Search for the cell housing the specified text and yield its (X, Y) center coordinate. 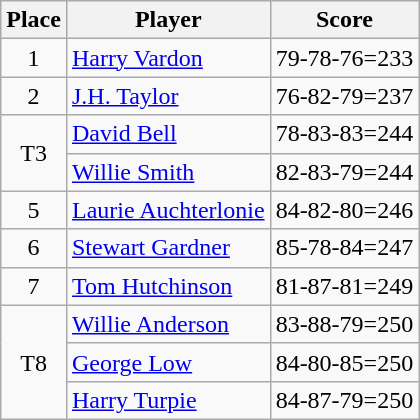
T3 (34, 153)
George Low (168, 362)
Stewart Gardner (168, 248)
Place (34, 20)
Harry Vardon (168, 58)
6 (34, 248)
76-82-79=237 (344, 96)
Player (168, 20)
Laurie Auchterlonie (168, 210)
7 (34, 286)
J.H. Taylor (168, 96)
5 (34, 210)
T8 (34, 362)
83-88-79=250 (344, 324)
84-87-79=250 (344, 400)
78-83-83=244 (344, 134)
Harry Turpie (168, 400)
84-82-80=246 (344, 210)
Willie Anderson (168, 324)
Score (344, 20)
2 (34, 96)
81-87-81=249 (344, 286)
79-78-76=233 (344, 58)
82-83-79=244 (344, 172)
85-78-84=247 (344, 248)
Tom Hutchinson (168, 286)
Willie Smith (168, 172)
84-80-85=250 (344, 362)
1 (34, 58)
David Bell (168, 134)
